From the cell containing the given text, extract its center point as [X, Y] coordinate. 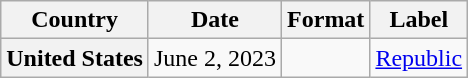
Format [326, 20]
United States [75, 58]
Republic [419, 58]
Country [75, 20]
Date [214, 20]
June 2, 2023 [214, 58]
Label [419, 20]
